Capture the cell that displays the provided text and extract its (x, y) central coordinate. 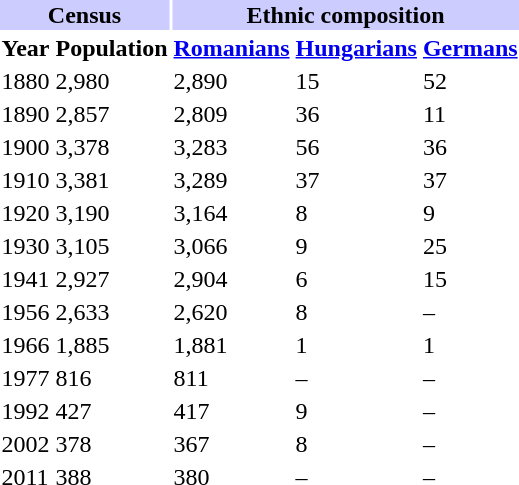
2,809 (232, 114)
52 (470, 81)
417 (232, 411)
3,164 (232, 213)
1,885 (112, 345)
1890 (26, 114)
378 (112, 444)
1941 (26, 279)
6 (356, 279)
1930 (26, 246)
56 (356, 147)
1910 (26, 180)
2,980 (112, 81)
Hungarians (356, 48)
3,105 (112, 246)
2,633 (112, 312)
3,283 (232, 147)
3,066 (232, 246)
25 (470, 246)
2,904 (232, 279)
1992 (26, 411)
3,289 (232, 180)
2,927 (112, 279)
11 (470, 114)
Year (26, 48)
1900 (26, 147)
Population (112, 48)
2,620 (232, 312)
816 (112, 378)
427 (112, 411)
811 (232, 378)
2002 (26, 444)
3,378 (112, 147)
3,190 (112, 213)
367 (232, 444)
1,881 (232, 345)
Ethnic composition (346, 15)
2,857 (112, 114)
Germans (470, 48)
Census (84, 15)
1956 (26, 312)
1920 (26, 213)
1880 (26, 81)
3,381 (112, 180)
1977 (26, 378)
2,890 (232, 81)
1966 (26, 345)
Romanians (232, 48)
